Determine the [X, Y] coordinate at the center of the cell enclosing the given text.  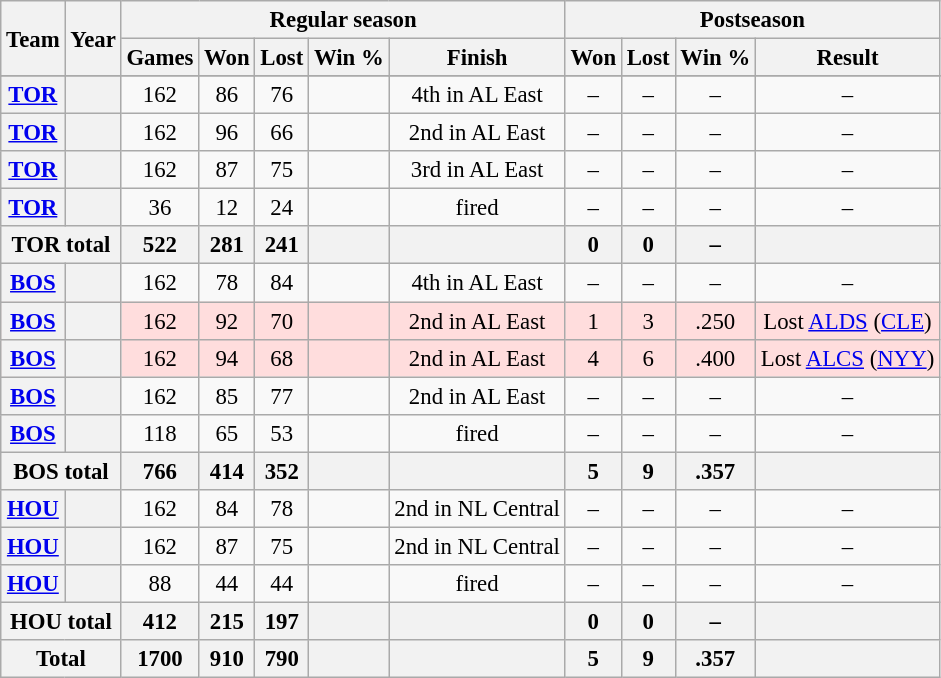
1700 [160, 659]
68 [282, 358]
3 [648, 321]
88 [160, 584]
TOR total [61, 245]
790 [282, 659]
215 [227, 621]
4 [593, 358]
94 [227, 358]
96 [227, 133]
281 [227, 245]
.400 [715, 358]
Lost ALDS (CLE) [847, 321]
1 [593, 321]
Games [160, 58]
766 [160, 471]
412 [160, 621]
522 [160, 245]
65 [227, 433]
Postseason [752, 20]
Finish [477, 58]
241 [282, 245]
53 [282, 433]
Result [847, 58]
HOU total [61, 621]
86 [227, 95]
6 [648, 358]
24 [282, 208]
197 [282, 621]
.250 [715, 321]
Year [93, 38]
414 [227, 471]
Team [33, 38]
910 [227, 659]
66 [282, 133]
70 [282, 321]
352 [282, 471]
85 [227, 396]
3rd in AL East [477, 170]
12 [227, 208]
Lost ALCS (NYY) [847, 358]
Total [61, 659]
36 [160, 208]
118 [160, 433]
BOS total [61, 471]
92 [227, 321]
Regular season [343, 20]
76 [282, 95]
77 [282, 396]
